Capture the cell that displays the provided text and extract its (X, Y) central coordinate. 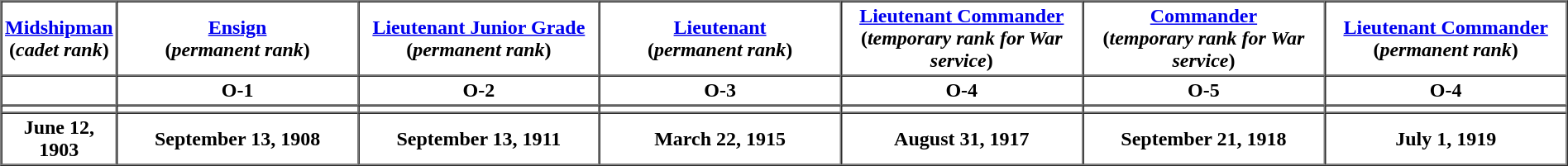
O-2 (479, 91)
September 13, 1911 (479, 139)
Lieutenant Commander (temporary rank for War service) (961, 39)
Commander (temporary rank for War service) (1204, 39)
Ensign (permanent rank) (237, 39)
July 1, 1919 (1446, 139)
Midshipman (cadet rank) (60, 39)
O-1 (237, 91)
O-3 (720, 91)
Lieutenant Junior Grade (permanent rank) (479, 39)
O-5 (1204, 91)
March 22, 1915 (720, 139)
Lieutenant (permanent rank) (720, 39)
Lieutenant Commander (permanent rank) (1446, 39)
June 12, 1903 (60, 139)
September 13, 1908 (237, 139)
August 31, 1917 (961, 139)
September 21, 1918 (1204, 139)
